Capture the cell that displays the provided text and extract its [X, Y] central coordinate. 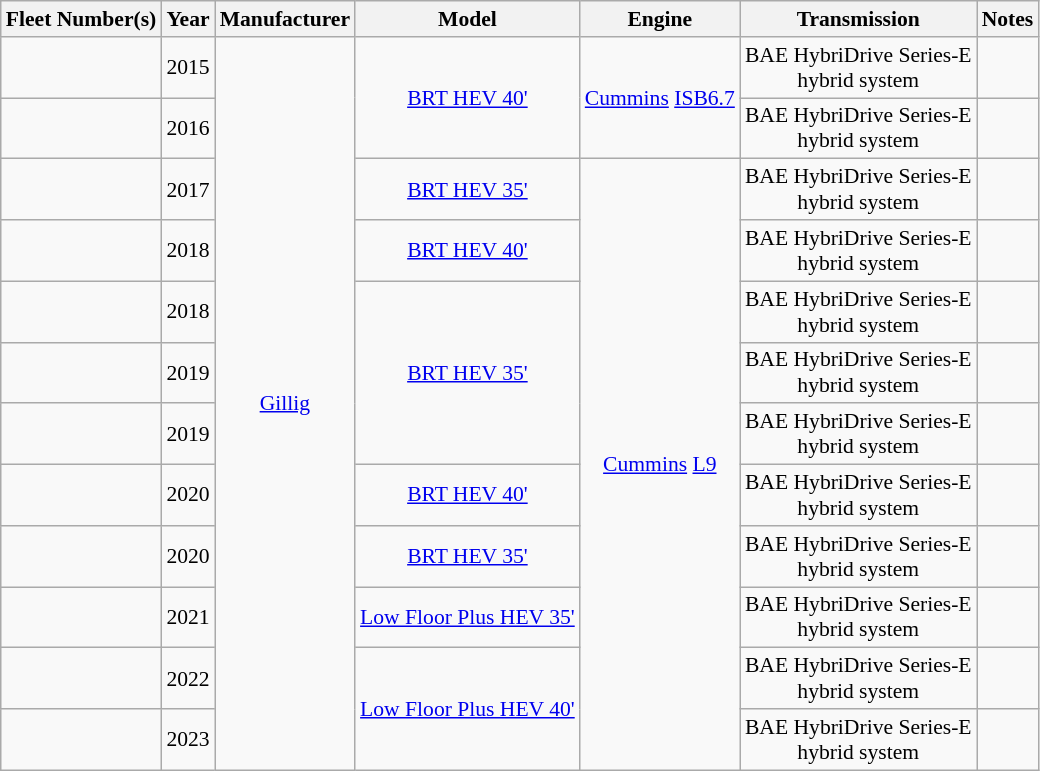
Notes [1008, 19]
Transmission [858, 19]
Manufacturer [285, 19]
Year [188, 19]
Model [468, 19]
2016 [188, 128]
Gillig [285, 404]
Engine [660, 19]
Cummins L9 [660, 464]
Low Floor Plus HEV 35' [468, 618]
Fleet Number(s) [82, 19]
2017 [188, 190]
2015 [188, 68]
2022 [188, 678]
Low Floor Plus HEV 40' [468, 709]
2021 [188, 618]
2023 [188, 740]
Cummins ISB6.7 [660, 98]
